Determine the (x, y) coordinate at the center of the cell enclosing the given text.  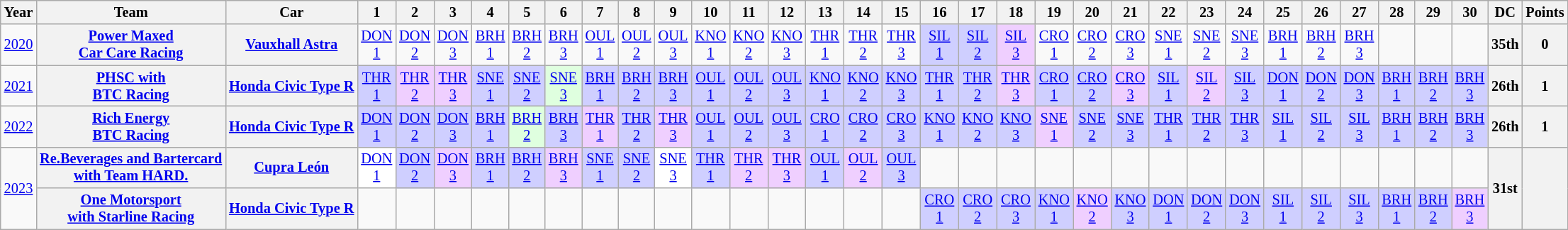
8 (637, 12)
Car (291, 12)
2021 (18, 86)
35th (1505, 45)
29 (1433, 12)
2020 (18, 45)
6 (564, 12)
PHSC withBTC Racing (130, 86)
DC (1505, 12)
26 (1321, 12)
21 (1131, 12)
18 (1016, 12)
22 (1168, 12)
24 (1245, 12)
Power MaxedCar Care Racing (130, 45)
2022 (18, 126)
20 (1092, 12)
15 (902, 12)
Vauxhall Astra (291, 45)
Re.Beverages and Bartercardwith Team HARD. (130, 168)
One Motorsportwith Starline Racing (130, 209)
2023 (18, 187)
19 (1054, 12)
0 (1545, 45)
Cupra León (291, 168)
17 (978, 12)
31st (1505, 187)
23 (1206, 12)
Team (130, 12)
11 (749, 12)
Rich EnergyBTC Racing (130, 126)
7 (600, 12)
14 (863, 12)
28 (1396, 12)
25 (1283, 12)
5 (527, 12)
13 (825, 12)
10 (710, 12)
Year (18, 12)
4 (491, 12)
16 (939, 12)
2 (415, 12)
9 (673, 12)
Points (1545, 12)
3 (453, 12)
30 (1470, 12)
12 (787, 12)
27 (1360, 12)
